Output the (X, Y) coordinate of the center of the cell containing the given text.  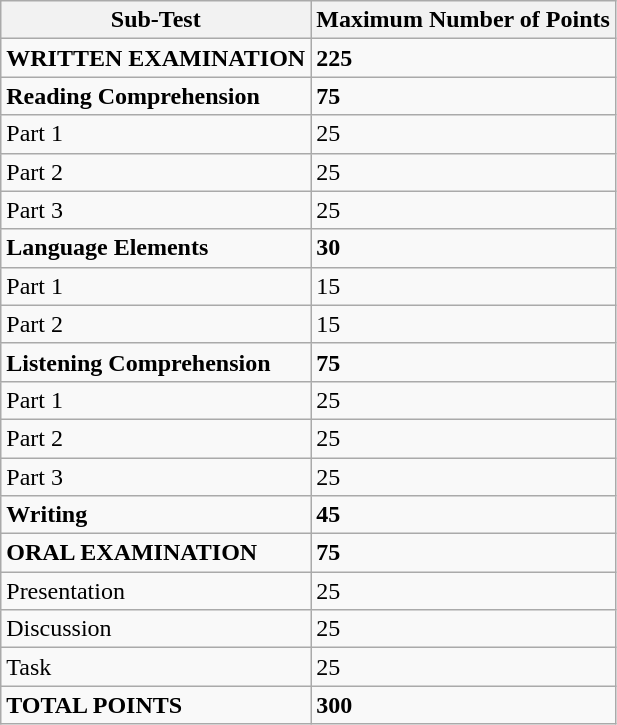
Writing (156, 515)
300 (464, 705)
Listening Comprehension (156, 362)
Reading Comprehension (156, 96)
Presentation (156, 591)
Language Elements (156, 248)
WRITTEN EXAMINATION (156, 58)
Maximum Number of Points (464, 20)
ORAL EXAMINATION (156, 553)
45 (464, 515)
TOTAL POINTS (156, 705)
Task (156, 667)
30 (464, 248)
225 (464, 58)
Discussion (156, 629)
Sub-Test (156, 20)
